Search for the cell housing the specified text and yield its [x, y] center coordinate. 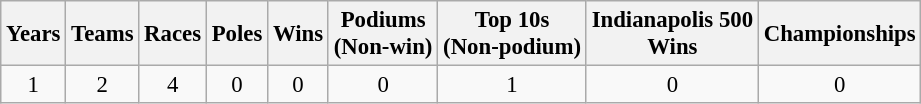
Races [173, 34]
Top 10s(Non-podium) [512, 34]
Podiums(Non-win) [382, 34]
Wins [298, 34]
4 [173, 85]
Poles [236, 34]
2 [102, 85]
Teams [102, 34]
Indianapolis 500Wins [672, 34]
Years [34, 34]
Championships [840, 34]
